Determine the [x, y] coordinate at the center of the cell enclosing the given text.  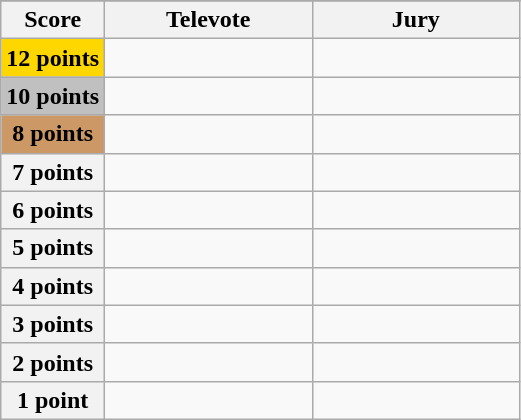
Jury [416, 20]
12 points [53, 58]
3 points [53, 324]
1 point [53, 400]
10 points [53, 96]
Televote [209, 20]
8 points [53, 134]
5 points [53, 248]
2 points [53, 362]
Score [53, 20]
6 points [53, 210]
4 points [53, 286]
7 points [53, 172]
